Return the (x, y) coordinate for the center point of the cell that contains the specified text.  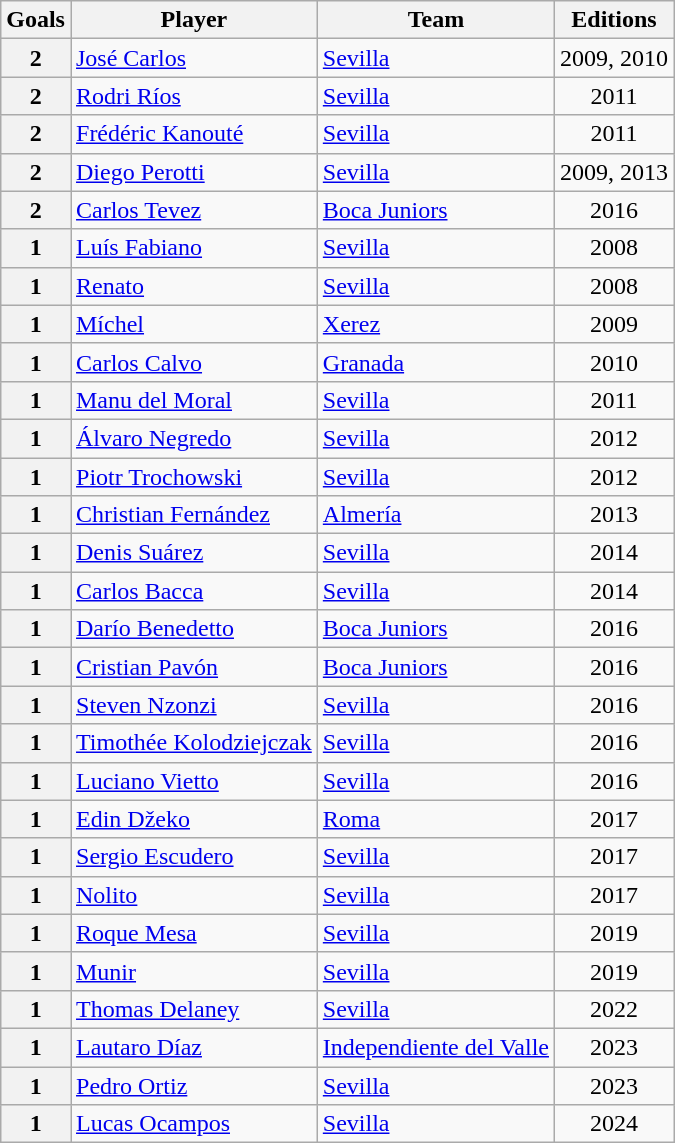
Carlos Bacca (194, 591)
Álvaro Negredo (194, 438)
Edin Džeko (194, 819)
Goals (36, 20)
Granada (436, 362)
Thomas Delaney (194, 1009)
Rodri Ríos (194, 96)
2010 (614, 362)
Munir (194, 971)
Roque Mesa (194, 933)
2009, 2010 (614, 58)
Lautaro Díaz (194, 1047)
Darío Benedetto (194, 629)
2009 (614, 324)
Renato (194, 286)
Manu del Moral (194, 400)
Christian Fernández (194, 515)
José Carlos (194, 58)
Carlos Tevez (194, 210)
Denis Suárez (194, 553)
Independiente del Valle (436, 1047)
Sergio Escudero (194, 857)
2013 (614, 515)
Piotr Trochowski (194, 477)
Timothée Kolodziejczak (194, 743)
Carlos Calvo (194, 362)
Cristian Pavón (194, 667)
Editions (614, 20)
2022 (614, 1009)
Míchel (194, 324)
Almería (436, 515)
2024 (614, 1124)
Nolito (194, 895)
Player (194, 20)
Pedro Ortiz (194, 1085)
Frédéric Kanouté (194, 134)
Lucas Ocampos (194, 1124)
Luciano Vietto (194, 781)
Roma (436, 819)
Xerez (436, 324)
Luís Fabiano (194, 248)
2009, 2013 (614, 172)
Steven Nzonzi (194, 705)
Team (436, 20)
Diego Perotti (194, 172)
